From the cell containing the given text, extract its center point as [x, y] coordinate. 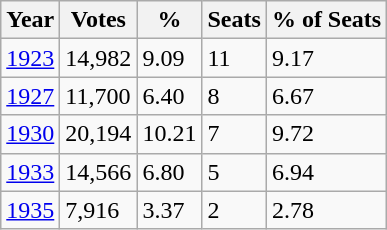
6.80 [170, 172]
Year [30, 20]
1933 [30, 172]
5 [234, 172]
7 [234, 134]
10.21 [170, 134]
1923 [30, 58]
1927 [30, 96]
20,194 [98, 134]
2.78 [326, 210]
6.40 [170, 96]
% [170, 20]
11 [234, 58]
1935 [30, 210]
9.72 [326, 134]
8 [234, 96]
11,700 [98, 96]
Votes [98, 20]
6.94 [326, 172]
% of Seats [326, 20]
9.17 [326, 58]
14,566 [98, 172]
Seats [234, 20]
7,916 [98, 210]
6.67 [326, 96]
1930 [30, 134]
3.37 [170, 210]
14,982 [98, 58]
9.09 [170, 58]
2 [234, 210]
